Capture the cell that displays the provided text and extract its (x, y) central coordinate. 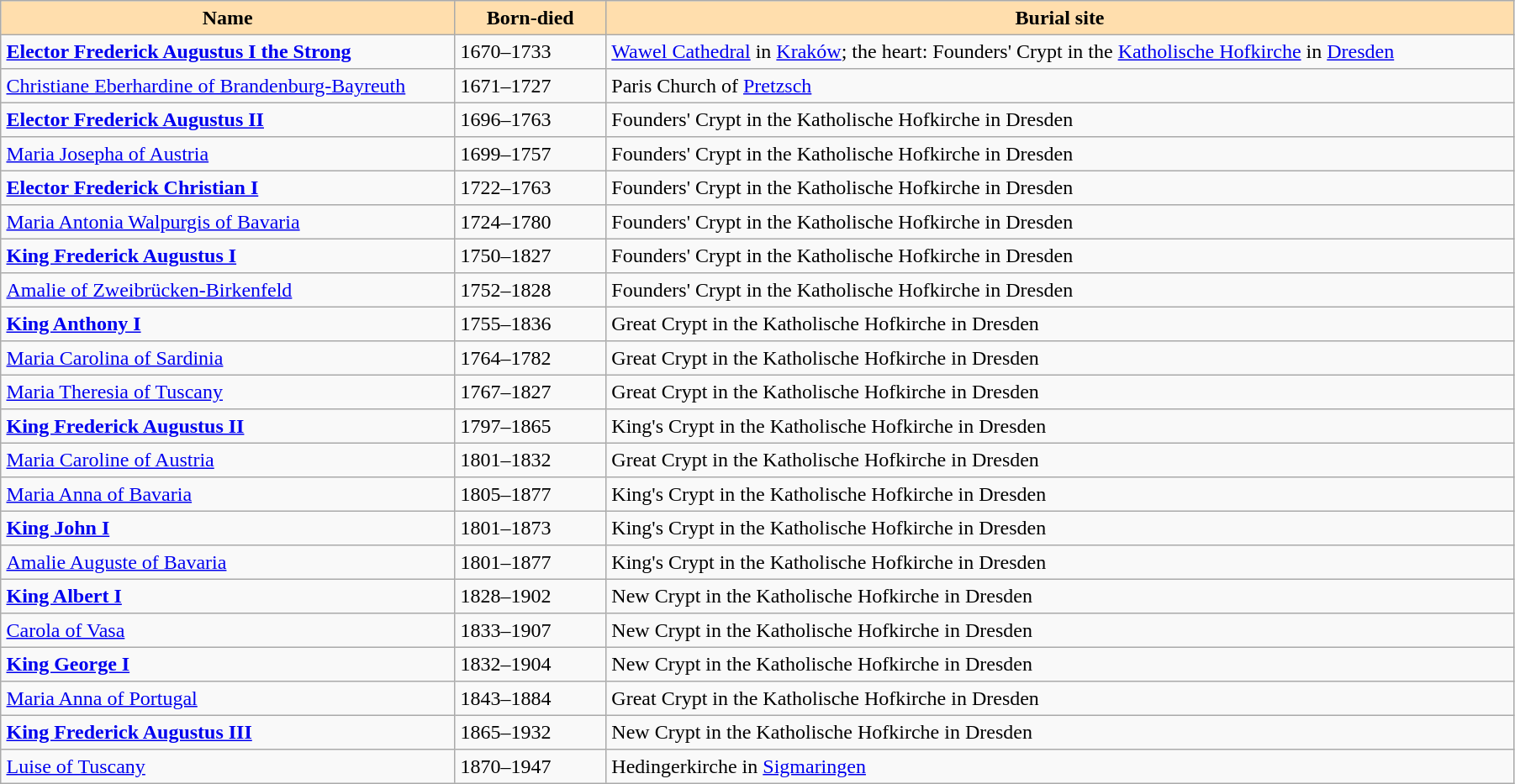
King Frederick Augustus I (228, 255)
Elector Frederick Christian I (228, 187)
Luise of Tuscany (228, 766)
Name (228, 18)
Maria Anna of Bavaria (228, 494)
1843–1884 (531, 698)
Maria Carolina of Sardinia (228, 358)
1755–1836 (531, 324)
1722–1763 (531, 187)
1764–1782 (531, 358)
King Frederick Augustus II (228, 426)
Born-died (531, 18)
1750–1827 (531, 255)
1828–1902 (531, 596)
1699–1757 (531, 154)
1801–1832 (531, 460)
Christiane Eberhardine of Brandenburg-Bayreuth (228, 86)
1832–1904 (531, 664)
Amalie of Zweibrücken-Birkenfeld (228, 290)
Elector Frederick Augustus I the Strong (228, 51)
Elector Frederick Augustus II (228, 119)
King Anthony I (228, 324)
King Frederick Augustus III (228, 732)
Carola of Vasa (228, 630)
Maria Josepha of Austria (228, 154)
Maria Theresia of Tuscany (228, 392)
1801–1877 (531, 562)
1833–1907 (531, 630)
Maria Antonia Walpurgis of Bavaria (228, 222)
1671–1727 (531, 86)
Burial site (1060, 18)
1696–1763 (531, 119)
King George I (228, 664)
1801–1873 (531, 528)
Hedingerkirche in Sigmaringen (1060, 766)
Wawel Cathedral in Kraków; the heart: Founders' Crypt in the Katholische Hofkirche in Dresden (1060, 51)
1724–1780 (531, 222)
Maria Caroline of Austria (228, 460)
1805–1877 (531, 494)
1767–1827 (531, 392)
King John I (228, 528)
1870–1947 (531, 766)
1670–1733 (531, 51)
1865–1932 (531, 732)
1752–1828 (531, 290)
1797–1865 (531, 426)
King Albert I (228, 596)
Paris Church of Pretzsch (1060, 86)
Maria Anna of Portugal (228, 698)
Amalie Auguste of Bavaria (228, 562)
